Return the (X, Y) coordinate for the center point of the cell that contains the specified text.  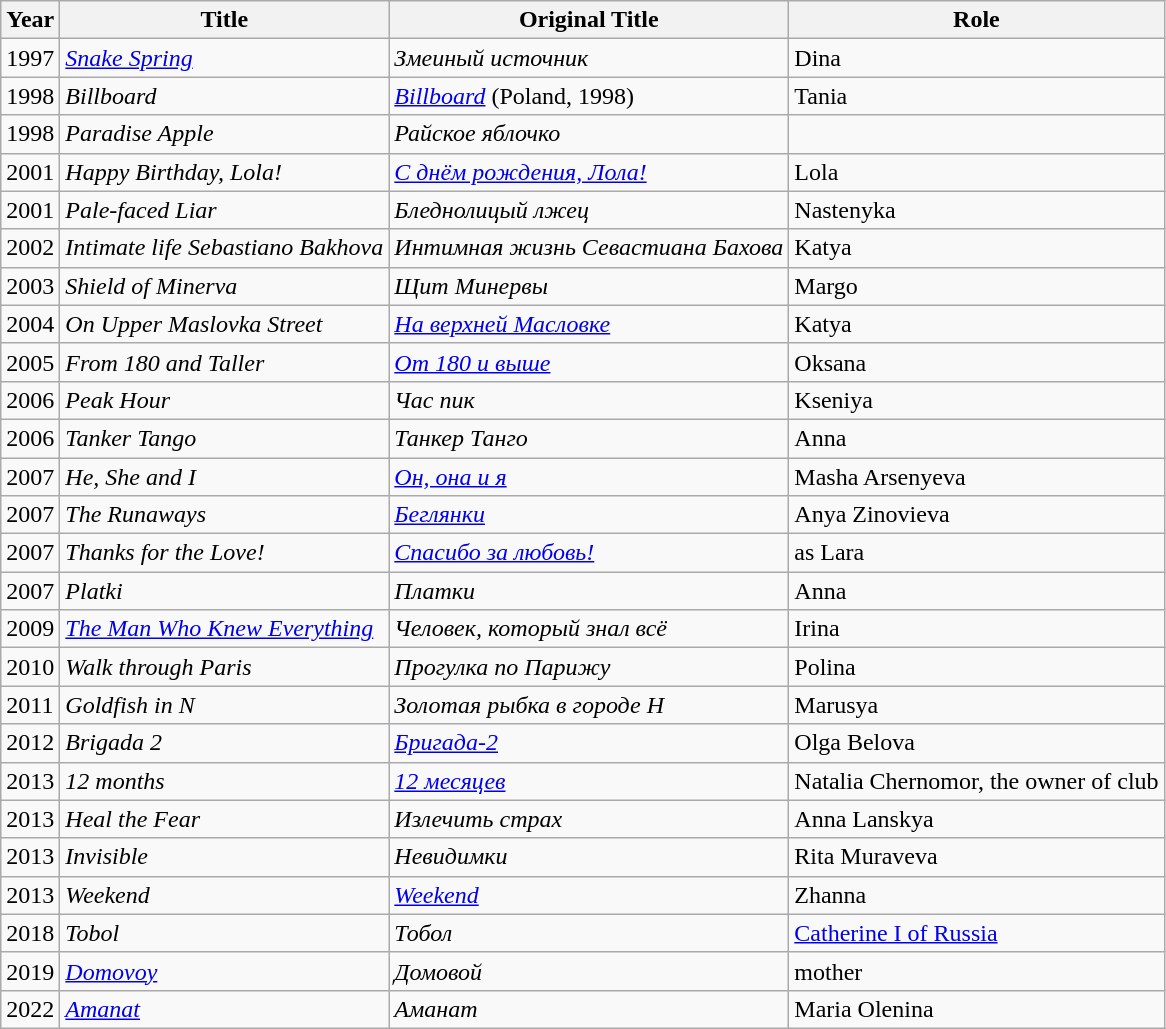
From 180 and Taller (224, 362)
Змеиный источник (589, 58)
Marusya (976, 705)
2022 (30, 1009)
Райское яблочко (589, 134)
Shield of Minerva (224, 286)
Час пик (589, 400)
Walk through Paris (224, 667)
2010 (30, 667)
Peak Hour (224, 400)
He, She and I (224, 477)
Излечить страх (589, 819)
Billboard (224, 96)
Человек, который знал всё (589, 629)
Domovoy (224, 971)
Он, она и я (589, 477)
Anya Zinovieva (976, 515)
Happy Birthday, Lola! (224, 172)
Catherine I of Russia (976, 933)
Спасибо за любовь! (589, 553)
Heal the Fear (224, 819)
Золотая рыбка в городе Н (589, 705)
Thanks for the Love! (224, 553)
Polina (976, 667)
Oksana (976, 362)
Billboard (Poland, 1998) (589, 96)
Snake Spring (224, 58)
Paradise Apple (224, 134)
Бледнолицый лжец (589, 210)
Тобол (589, 933)
Original Title (589, 20)
Прогулка по Парижу (589, 667)
На верхней Масловке (589, 324)
Role (976, 20)
Amanat (224, 1009)
Brigada 2 (224, 743)
Irina (976, 629)
От 180 и выше (589, 362)
Беглянки (589, 515)
Танкер Танго (589, 438)
Margo (976, 286)
The Runaways (224, 515)
Невидимки (589, 857)
Pale-faced Liar (224, 210)
2004 (30, 324)
On Upper Maslovka Street (224, 324)
Tanker Tango (224, 438)
Аманат (589, 1009)
Anna Lanskya (976, 819)
Invisible (224, 857)
2005 (30, 362)
Tobol (224, 933)
Natalia Chernomor, the owner of club (976, 781)
2012 (30, 743)
2002 (30, 248)
Домовой (589, 971)
mother (976, 971)
Title (224, 20)
as Lara (976, 553)
С днём рождения, Лола! (589, 172)
Rita Muraveva (976, 857)
Бригада-2 (589, 743)
2003 (30, 286)
2009 (30, 629)
Intimate life Sebastiano Bakhova (224, 248)
Maria Olenina (976, 1009)
Goldfish in N (224, 705)
2019 (30, 971)
Щит Минервы (589, 286)
Nastenyka (976, 210)
12 months (224, 781)
Платки (589, 591)
Platki (224, 591)
12 месяцев (589, 781)
2018 (30, 933)
Tania (976, 96)
Year (30, 20)
Интимная жизнь Севастиана Бахова (589, 248)
Olga Belova (976, 743)
The Man Who Knew Everything (224, 629)
Dina (976, 58)
1997 (30, 58)
2011 (30, 705)
Masha Arsenyeva (976, 477)
Zhanna (976, 895)
Lola (976, 172)
Kseniya (976, 400)
